For the text-containing cell, return its midpoint in (X, Y) coordinate format. 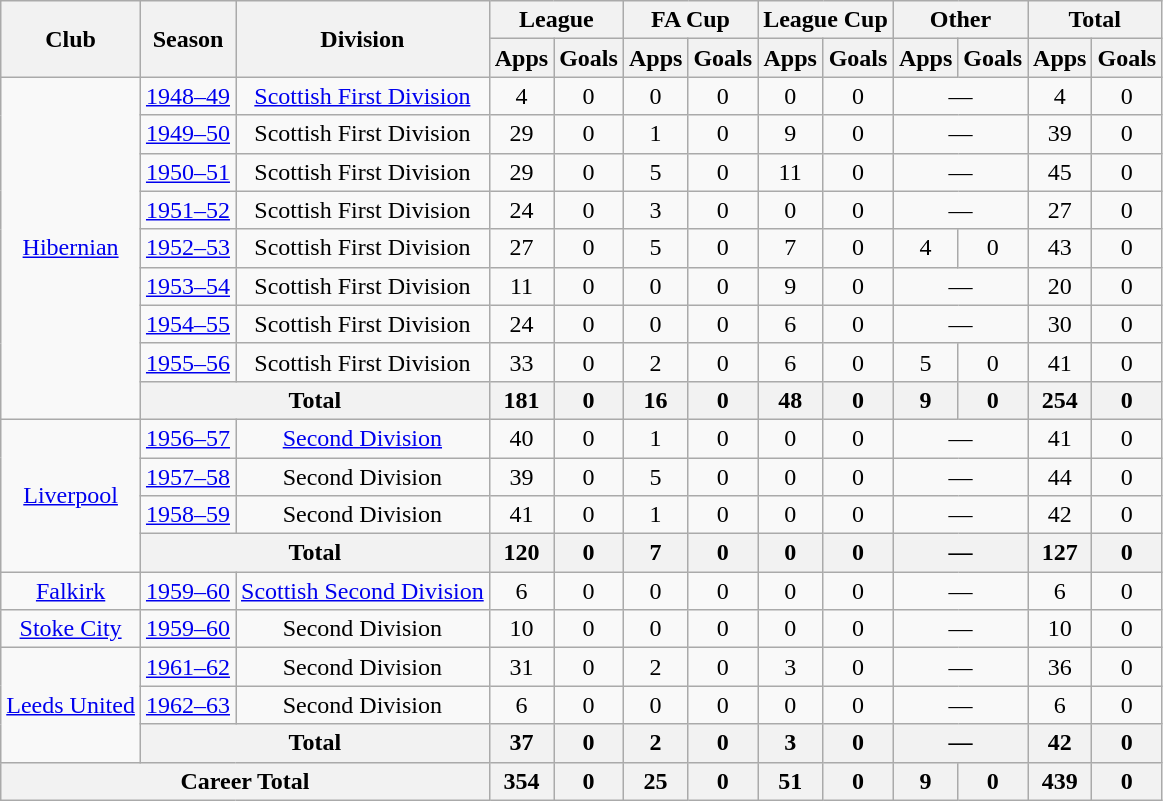
43 (1060, 248)
Falkirk (71, 591)
Season (188, 39)
1953–54 (188, 286)
Leeds United (71, 705)
Scottish Second Division (363, 591)
1949–50 (188, 134)
33 (521, 362)
25 (655, 781)
37 (521, 743)
Division (363, 39)
League Cup (826, 20)
1956–57 (188, 438)
Other (960, 20)
1954–55 (188, 324)
40 (521, 438)
1955–56 (188, 362)
16 (655, 400)
1961–62 (188, 667)
48 (790, 400)
1948–49 (188, 96)
254 (1060, 400)
1951–52 (188, 210)
1950–51 (188, 172)
1957–58 (188, 477)
127 (1060, 553)
Career Total (245, 781)
51 (790, 781)
Liverpool (71, 495)
Stoke City (71, 629)
36 (1060, 667)
1952–53 (188, 248)
20 (1060, 286)
31 (521, 667)
30 (1060, 324)
120 (521, 553)
League (556, 20)
439 (1060, 781)
Hibernian (71, 248)
Club (71, 39)
45 (1060, 172)
1958–59 (188, 515)
354 (521, 781)
FA Cup (690, 20)
1962–63 (188, 705)
181 (521, 400)
44 (1060, 477)
